Return [x, y] of the center of cell containing provided text 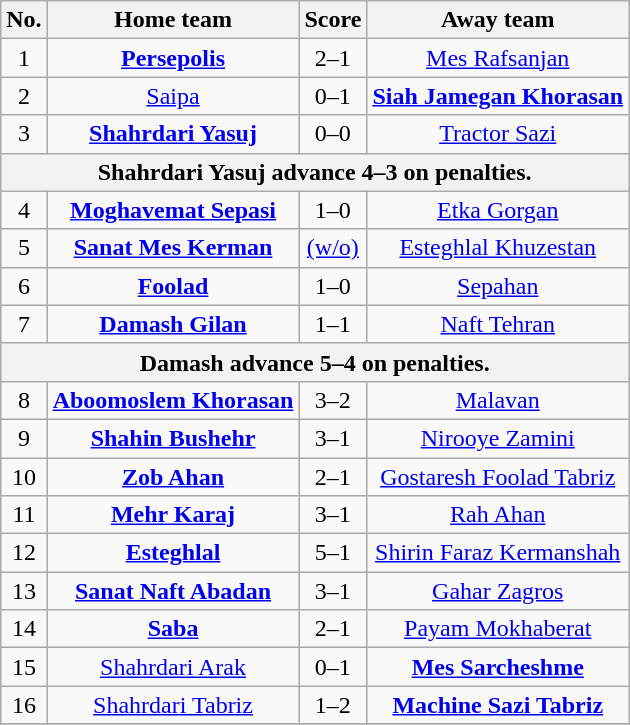
Malavan [498, 400]
Mes Rafsanjan [498, 58]
Shahrdari Tabriz [173, 705]
Score [333, 20]
Gahar Zagros [498, 591]
Tractor Sazi [498, 134]
Moghavemat Sepasi [173, 210]
Shahin Bushehr [173, 438]
3 [24, 134]
No. [24, 20]
Gostaresh Foolad Tabriz [498, 477]
5 [24, 248]
Sepahan [498, 286]
10 [24, 477]
Esteghlal Khuzestan [498, 248]
Etka Gorgan [498, 210]
Esteghlal [173, 553]
Foolad [173, 286]
Mehr Karaj [173, 515]
Zob Ahan [173, 477]
4 [24, 210]
Shahrdari Arak [173, 667]
Saipa [173, 96]
Naft Tehran [498, 324]
11 [24, 515]
2 [24, 96]
6 [24, 286]
Rah Ahan [498, 515]
Damash advance 5–4 on penalties. [315, 362]
1 [24, 58]
15 [24, 667]
9 [24, 438]
Siah Jamegan Khorasan [498, 96]
Sanat Naft Abadan [173, 591]
12 [24, 553]
Persepolis [173, 58]
Machine Sazi Tabriz [498, 705]
Mes Sarcheshme [498, 667]
7 [24, 324]
Shahrdari Yasuj [173, 134]
1–1 [333, 324]
Saba [173, 629]
(w/o) [333, 248]
3–2 [333, 400]
13 [24, 591]
Sanat Mes Kerman [173, 248]
Aboomoslem Khorasan [173, 400]
Away team [498, 20]
Damash Gilan [173, 324]
0–0 [333, 134]
Payam Mokhaberat [498, 629]
Shahrdari Yasuj advance 4–3 on penalties. [315, 172]
14 [24, 629]
16 [24, 705]
Nirooye Zamini [498, 438]
Shirin Faraz Kermanshah [498, 553]
5–1 [333, 553]
Home team [173, 20]
8 [24, 400]
1–2 [333, 705]
